Capture the cell that displays the provided text and extract its (x, y) central coordinate. 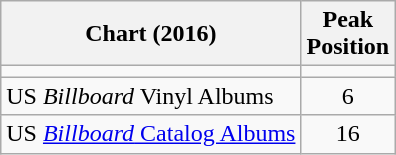
16 (348, 134)
Chart (2016) (151, 34)
PeakPosition (348, 34)
US Billboard Vinyl Albums (151, 96)
6 (348, 96)
US Billboard Catalog Albums (151, 134)
